Scan for the cell matching the given text and deliver its (x, y) coordinate at center. 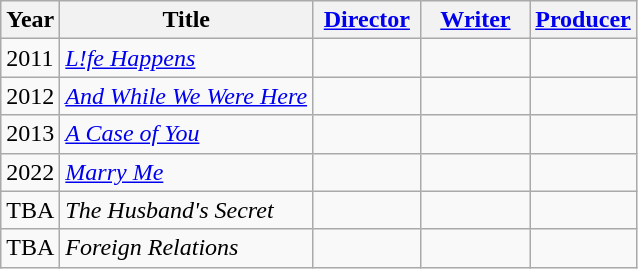
Marry Me (186, 172)
Director (368, 20)
Title (186, 20)
2022 (30, 172)
2013 (30, 134)
And While We Were Here (186, 96)
Foreign Relations (186, 248)
2012 (30, 96)
Producer (584, 20)
Writer (476, 20)
2011 (30, 58)
A Case of You (186, 134)
L!fe Happens (186, 58)
Year (30, 20)
The Husband's Secret (186, 210)
